Output the (X, Y) coordinate of the center of the cell containing the given text.  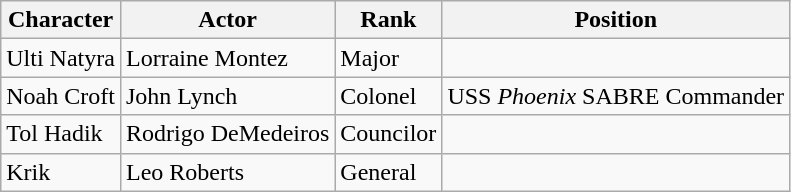
Actor (227, 20)
Lorraine Montez (227, 58)
USS Phoenix SABRE Commander (616, 96)
Councilor (388, 134)
Colonel (388, 96)
Ulti Natyra (61, 58)
Krik (61, 172)
General (388, 172)
John Lynch (227, 96)
Rodrigo DeMedeiros (227, 134)
Major (388, 58)
Position (616, 20)
Rank (388, 20)
Leo Roberts (227, 172)
Tol Hadik (61, 134)
Noah Croft (61, 96)
Character (61, 20)
